Detect which cell encompasses the target text, then output its [x, y] center coordinate. 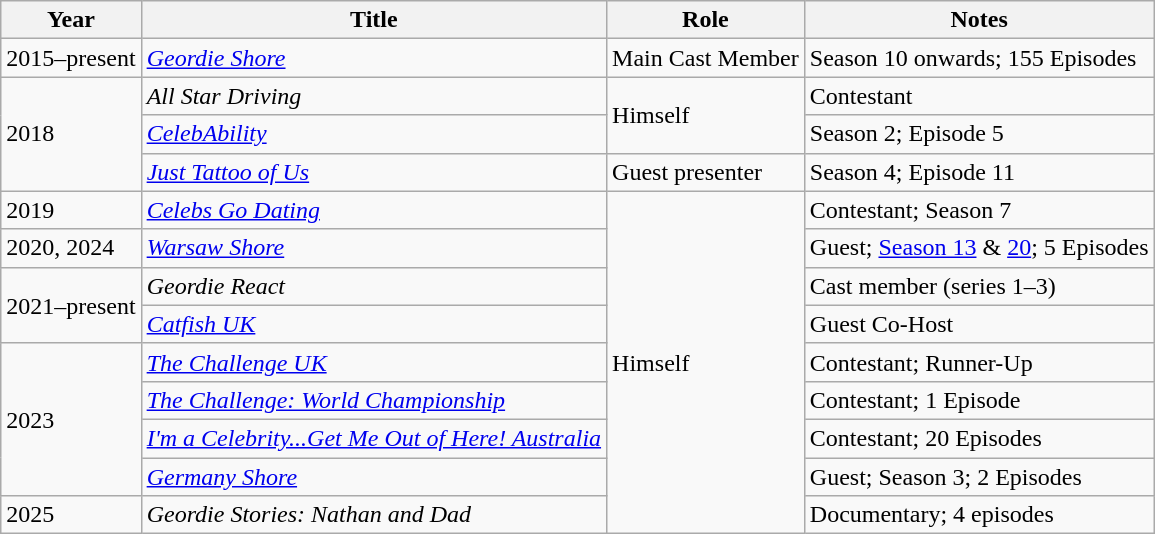
Contestant; Runner-Up [979, 362]
Geordie Stories: Nathan and Dad [374, 515]
Documentary; 4 episodes [979, 515]
Notes [979, 20]
Just Tattoo of Us [374, 172]
Contestant; Season 7 [979, 210]
2019 [71, 210]
Season 10 onwards; 155 Episodes [979, 58]
I'm a Celebrity...Get Me Out of Here! Australia [374, 438]
Role [706, 20]
Guest; Season 13 & 20; 5 Episodes [979, 248]
The Challenge UK [374, 362]
CelebAbility [374, 134]
2015–present [71, 58]
Contestant; 1 Episode [979, 400]
Catfish UK [374, 324]
Season 4; Episode 11 [979, 172]
Geordie Shore [374, 58]
2025 [71, 515]
Guest; Season 3; 2 Episodes [979, 477]
Celebs Go Dating [374, 210]
Contestant; 20 Episodes [979, 438]
Geordie React [374, 286]
Title [374, 20]
2023 [71, 419]
2020, 2024 [71, 248]
2018 [71, 134]
The Challenge: World Championship [374, 400]
Guest Co-Host [979, 324]
Guest presenter [706, 172]
Cast member (series 1–3) [979, 286]
Warsaw Shore [374, 248]
Germany Shore [374, 477]
All Star Driving [374, 96]
Main Cast Member [706, 58]
Contestant [979, 96]
Season 2; Episode 5 [979, 134]
2021–present [71, 305]
Year [71, 20]
